Find where the given text appears and provide that cell's center as (x, y) coordinate. 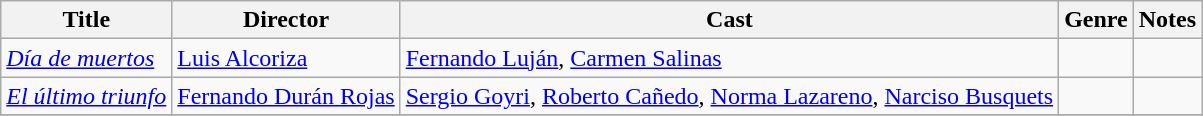
Fernando Luján, Carmen Salinas (729, 58)
Fernando Durán Rojas (286, 96)
Director (286, 20)
Cast (729, 20)
El último triunfo (86, 96)
Notes (1167, 20)
Día de muertos (86, 58)
Sergio Goyri, Roberto Cañedo, Norma Lazareno, Narciso Busquets (729, 96)
Genre (1096, 20)
Title (86, 20)
Luis Alcoriza (286, 58)
